Scan for the cell matching the given text and deliver its (X, Y) coordinate at center. 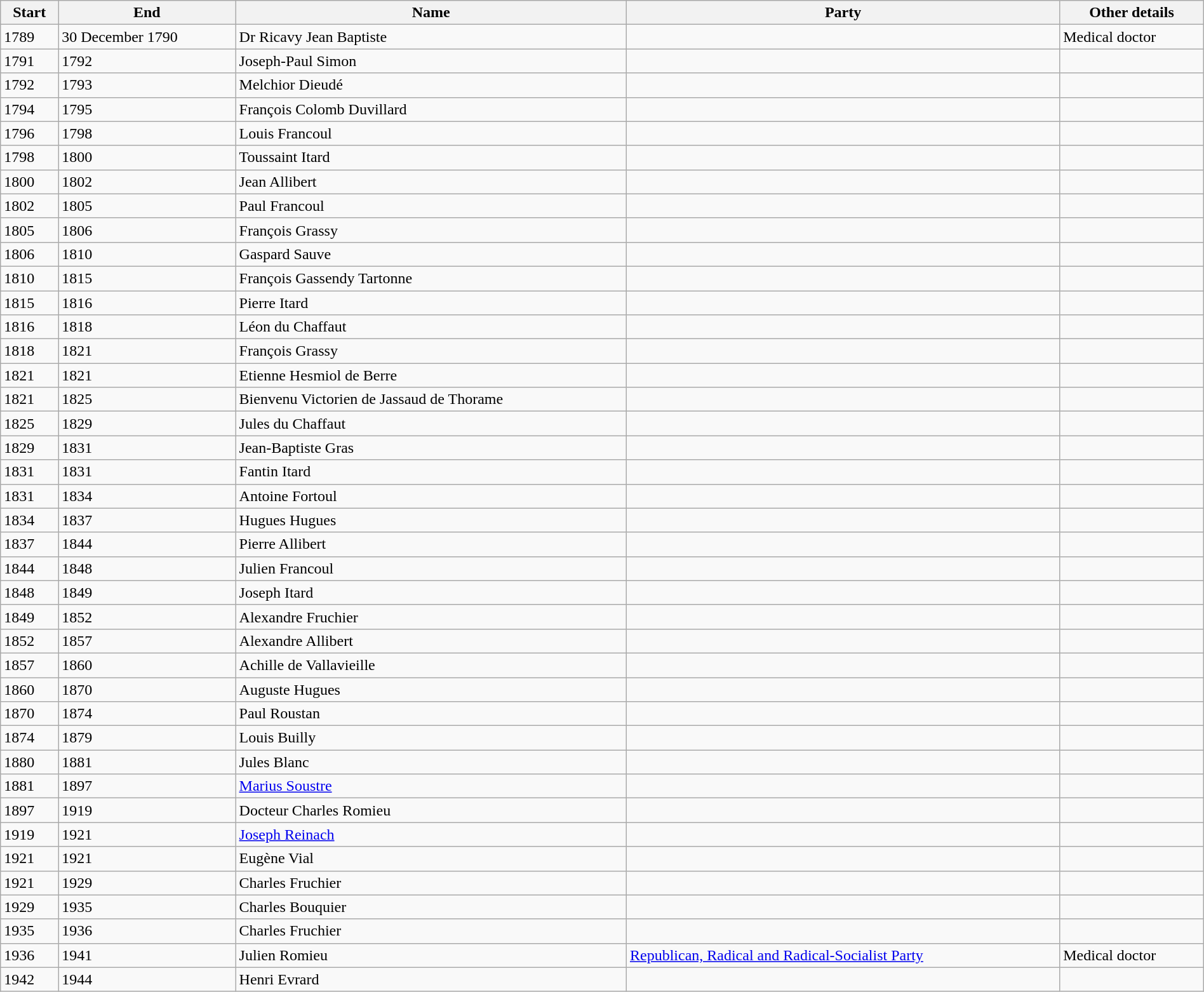
Jules Blanc (431, 762)
Republican, Radical and Radical-Socialist Party (843, 955)
Julien Francoul (431, 568)
1793 (147, 85)
Joseph Itard (431, 593)
Alexandre Allibert (431, 641)
Paul Francoul (431, 206)
Louis Builly (431, 738)
End (147, 13)
Start (29, 13)
Alexandre Fruchier (431, 617)
Bienvenu Victorien de Jassaud de Thorame (431, 399)
François Gassendy Tartonne (431, 278)
Pierre Allibert (431, 544)
Docteur Charles Romieu (431, 810)
Charles Bouquier (431, 907)
Julien Romieu (431, 955)
1791 (29, 61)
Hugues Hugues (431, 520)
1941 (147, 955)
Gaspard Sauve (431, 254)
Melchior Dieudé (431, 85)
Fantin Itard (431, 472)
Toussaint Itard (431, 158)
Jean-Baptiste Gras (431, 448)
François Colomb Duvillard (431, 109)
Etienne Hesmiol de Berre (431, 375)
1880 (29, 762)
1879 (147, 738)
Party (843, 13)
Eugène Vial (431, 859)
Paul Roustan (431, 714)
1794 (29, 109)
Joseph Reinach (431, 834)
Achille de Vallavieille (431, 665)
1942 (29, 979)
Pierre Itard (431, 303)
1944 (147, 979)
Antoine Fortoul (431, 496)
Auguste Hugues (431, 689)
Henri Evrard (431, 979)
30 December 1790 (147, 37)
1789 (29, 37)
Dr Ricavy Jean Baptiste (431, 37)
Other details (1132, 13)
Léon du Chaffaut (431, 327)
1795 (147, 109)
Louis Francoul (431, 133)
Jean Allibert (431, 182)
Joseph-Paul Simon (431, 61)
1796 (29, 133)
Jules du Chaffaut (431, 424)
Name (431, 13)
Marius Soustre (431, 786)
